Return [X, Y] of the center of cell containing provided text 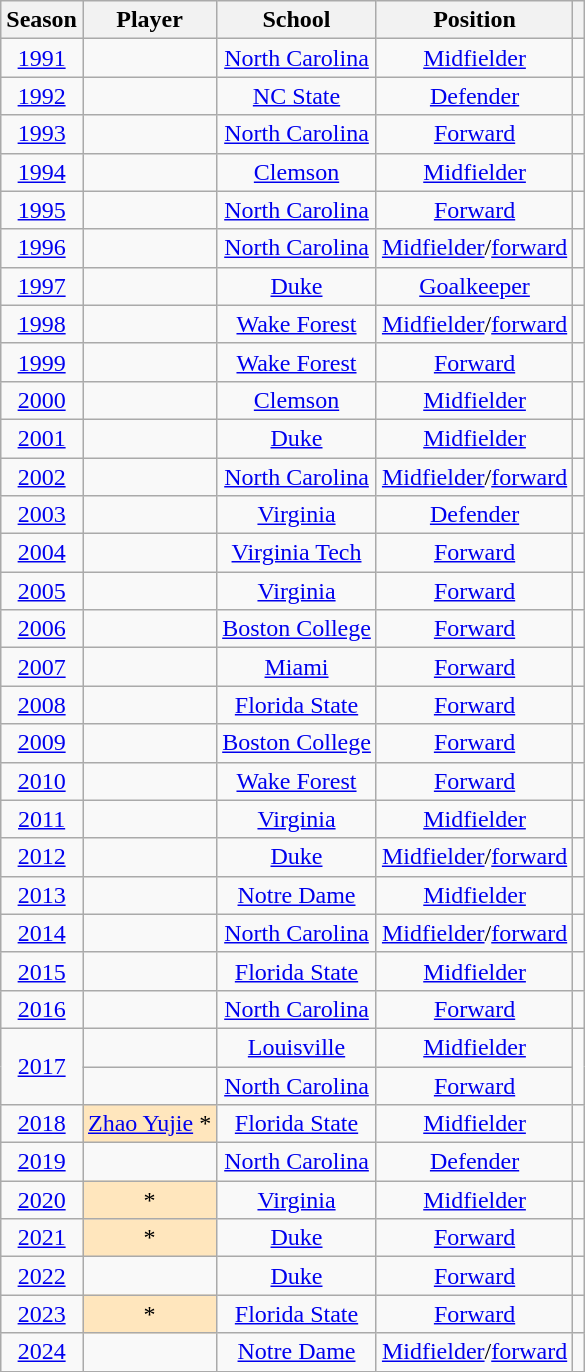
Virginia Tech [297, 553]
2012 [42, 857]
2006 [42, 629]
1999 [42, 362]
1991 [42, 58]
1993 [42, 134]
2023 [42, 1314]
2005 [42, 591]
2024 [42, 1352]
2020 [42, 1200]
2007 [42, 667]
2002 [42, 477]
2011 [42, 819]
2021 [42, 1238]
2013 [42, 895]
1994 [42, 172]
2015 [42, 971]
2022 [42, 1276]
School [297, 20]
Goalkeeper [474, 286]
NC State [297, 96]
2016 [42, 1009]
2009 [42, 743]
Player [149, 20]
Zhao Yujie * [149, 1124]
2008 [42, 705]
2000 [42, 400]
1992 [42, 96]
Louisville [297, 1047]
2017 [42, 1066]
2003 [42, 515]
1996 [42, 248]
Season [42, 20]
2001 [42, 438]
2010 [42, 781]
Position [474, 20]
1997 [42, 286]
1998 [42, 324]
2019 [42, 1162]
2004 [42, 553]
2018 [42, 1124]
Miami [297, 667]
2014 [42, 933]
1995 [42, 210]
